Return the [X, Y] coordinate for the center point of the cell that contains the specified text.  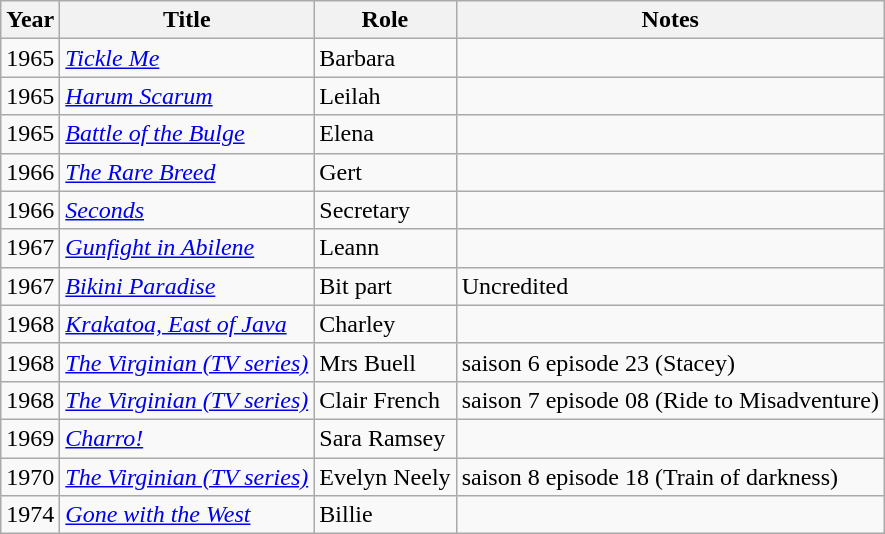
saison 7 episode 08 (Ride to Misadventure) [670, 400]
Notes [670, 20]
Clair French [385, 400]
Battle of the Bulge [187, 134]
Gunfight in Abilene [187, 248]
Tickle Me [187, 58]
saison 8 episode 18 (Train of darkness) [670, 477]
Bikini Paradise [187, 286]
1969 [30, 438]
The Rare Breed [187, 172]
Harum Scarum [187, 96]
Title [187, 20]
Gone with the West [187, 515]
Bit part [385, 286]
Charro! [187, 438]
Mrs Buell [385, 362]
1974 [30, 515]
Secretary [385, 210]
Year [30, 20]
Leann [385, 248]
1970 [30, 477]
Uncredited [670, 286]
Charley [385, 324]
Sara Ramsey [385, 438]
Billie [385, 515]
Elena [385, 134]
saison 6 episode 23 (Stacey) [670, 362]
Gert [385, 172]
Role [385, 20]
Krakatoa, East of Java [187, 324]
Seconds [187, 210]
Leilah [385, 96]
Evelyn Neely [385, 477]
Barbara [385, 58]
